Return the [X, Y] coordinate for the center point of the cell that contains the specified text.  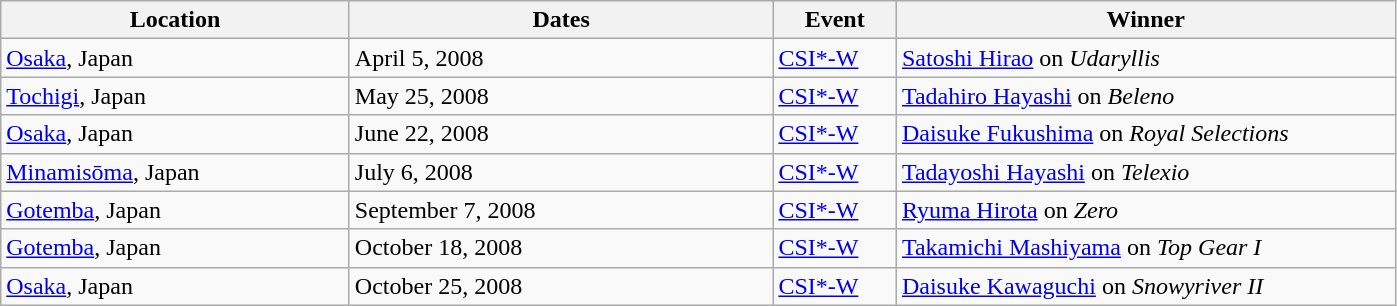
September 7, 2008 [561, 210]
Dates [561, 20]
Tochigi, Japan [176, 96]
Location [176, 20]
Takamichi Mashiyama on Top Gear I [1146, 248]
Minamisōma, Japan [176, 172]
May 25, 2008 [561, 96]
June 22, 2008 [561, 134]
Daisuke Kawaguchi on Snowyriver II [1146, 286]
Daisuke Fukushima on Royal Selections [1146, 134]
July 6, 2008 [561, 172]
Satoshi Hirao on Udaryllis [1146, 58]
Ryuma Hirota on Zero [1146, 210]
Tadahiro Hayashi on Beleno [1146, 96]
October 25, 2008 [561, 286]
April 5, 2008 [561, 58]
October 18, 2008 [561, 248]
Tadayoshi Hayashi on Telexio [1146, 172]
Event [835, 20]
Winner [1146, 20]
